Identify which cell holds the provided text, then report its [x, y] central coordinate. 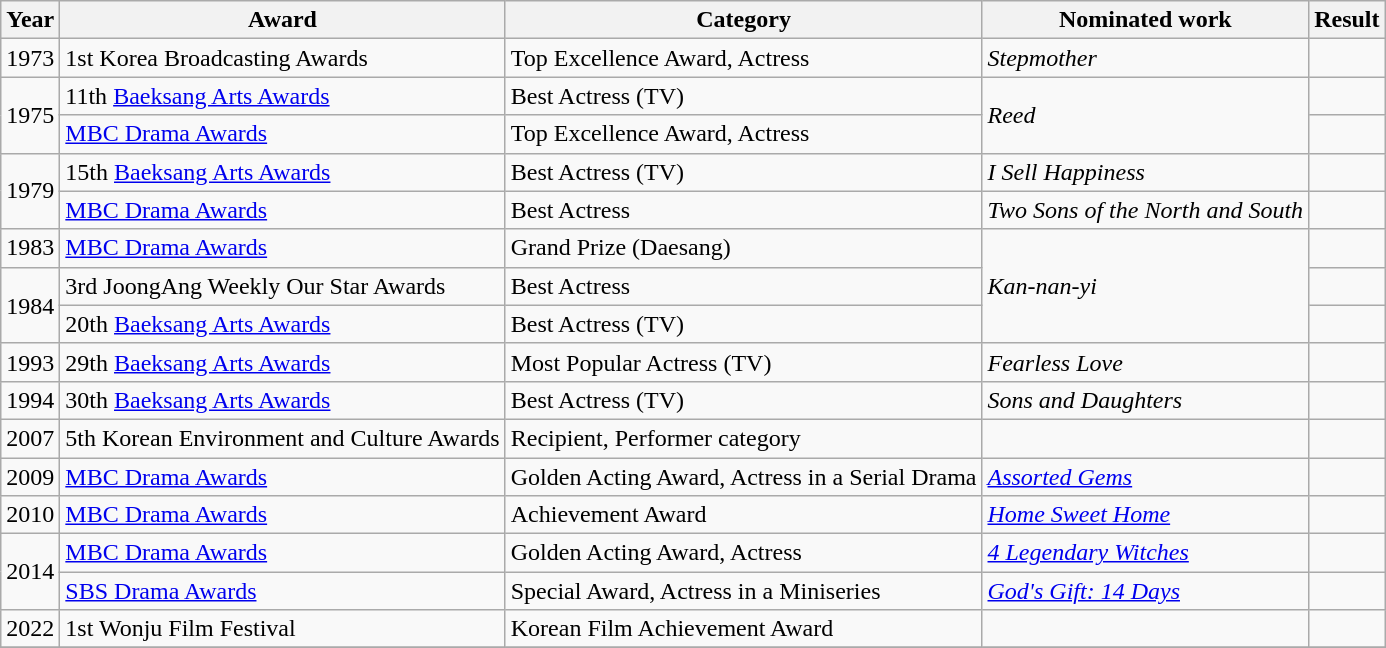
2010 [30, 515]
1979 [30, 191]
1975 [30, 115]
Achievement Award [744, 515]
Korean Film Achievement Award [744, 629]
20th Baeksang Arts Awards [282, 324]
2014 [30, 572]
Fearless Love [1146, 362]
Home Sweet Home [1146, 515]
1993 [30, 362]
Kan-nan-yi [1146, 286]
Stepmother [1146, 58]
Nominated work [1146, 20]
SBS Drama Awards [282, 591]
1973 [30, 58]
30th Baeksang Arts Awards [282, 400]
1984 [30, 305]
Golden Acting Award, Actress [744, 553]
Category [744, 20]
2007 [30, 438]
Grand Prize (Daesang) [744, 248]
1st Korea Broadcasting Awards [282, 58]
15th Baeksang Arts Awards [282, 172]
11th Baeksang Arts Awards [282, 96]
Special Award, Actress in a Miniseries [744, 591]
2022 [30, 629]
2009 [30, 477]
1st Wonju Film Festival [282, 629]
Result [1347, 20]
3rd JoongAng Weekly Our Star Awards [282, 286]
Two Sons of the North and South [1146, 210]
Reed [1146, 115]
I Sell Happiness [1146, 172]
5th Korean Environment and Culture Awards [282, 438]
4 Legendary Witches [1146, 553]
Award [282, 20]
Sons and Daughters [1146, 400]
29th Baeksang Arts Awards [282, 362]
Year [30, 20]
Recipient, Performer category [744, 438]
Assorted Gems [1146, 477]
1994 [30, 400]
1983 [30, 248]
God's Gift: 14 Days [1146, 591]
Most Popular Actress (TV) [744, 362]
Golden Acting Award, Actress in a Serial Drama [744, 477]
